Extract the [X, Y] coordinate from the center of the cell holding the provided text.  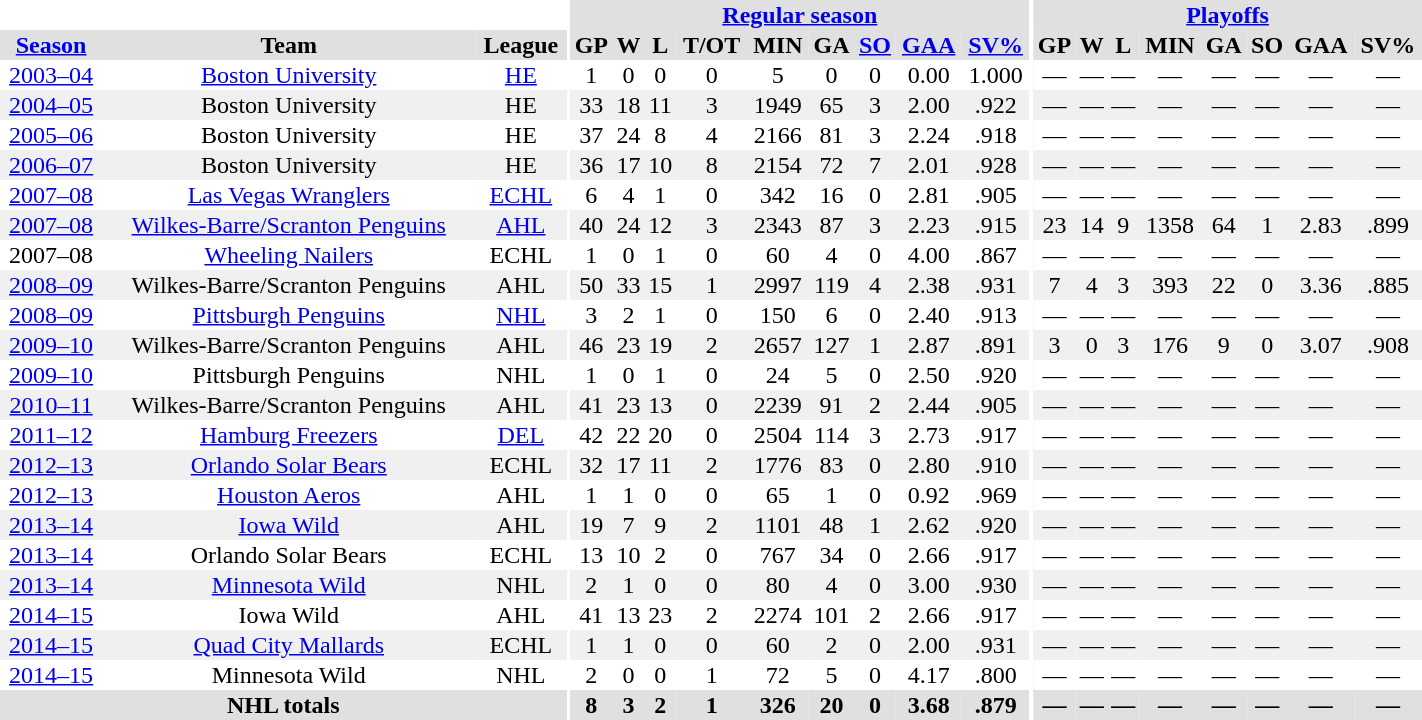
83 [832, 465]
League [520, 45]
393 [1170, 285]
767 [778, 555]
87 [832, 225]
2657 [778, 345]
2274 [778, 615]
40 [592, 225]
326 [778, 705]
Regular season [800, 15]
81 [832, 135]
.922 [996, 105]
36 [592, 165]
342 [778, 195]
T/OT [712, 45]
.885 [1388, 285]
2154 [778, 165]
1358 [1170, 225]
2.83 [1321, 225]
150 [778, 315]
2010–11 [51, 405]
Houston Aeros [288, 495]
.915 [996, 225]
1.000 [996, 75]
3.00 [929, 585]
2343 [778, 225]
127 [832, 345]
32 [592, 465]
DEL [520, 435]
NHL totals [284, 705]
18 [629, 105]
4.00 [929, 255]
176 [1170, 345]
.899 [1388, 225]
91 [832, 405]
4.17 [929, 675]
2.44 [929, 405]
3.68 [929, 705]
2997 [778, 285]
.879 [996, 705]
15 [660, 285]
Las Vegas Wranglers [288, 195]
64 [1224, 225]
1776 [778, 465]
2006–07 [51, 165]
Quad City Mallards [288, 645]
3.07 [1321, 345]
Playoffs [1228, 15]
.930 [996, 585]
2.01 [929, 165]
2.40 [929, 315]
2504 [778, 435]
Team [288, 45]
2.50 [929, 375]
2.73 [929, 435]
2.24 [929, 135]
2.81 [929, 195]
50 [592, 285]
.969 [996, 495]
.891 [996, 345]
34 [832, 555]
2004–05 [51, 105]
2239 [778, 405]
14 [1092, 225]
Hamburg Freezers [288, 435]
42 [592, 435]
.913 [996, 315]
.908 [1388, 345]
0.92 [929, 495]
48 [832, 525]
119 [832, 285]
0.00 [929, 75]
16 [832, 195]
2166 [778, 135]
.867 [996, 255]
.800 [996, 675]
.918 [996, 135]
2.38 [929, 285]
80 [778, 585]
2005–06 [51, 135]
2011–12 [51, 435]
1949 [778, 105]
2003–04 [51, 75]
2.80 [929, 465]
1101 [778, 525]
.910 [996, 465]
37 [592, 135]
114 [832, 435]
101 [832, 615]
.928 [996, 165]
2.87 [929, 345]
12 [660, 225]
Season [51, 45]
Wheeling Nailers [288, 255]
2.62 [929, 525]
3.36 [1321, 285]
2.23 [929, 225]
46 [592, 345]
